Extract the [X, Y] coordinate from the center of the cell holding the provided text.  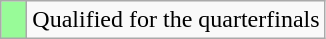
Qualified for the quarterfinals [176, 20]
